Return [X, Y] of the center of cell containing provided text 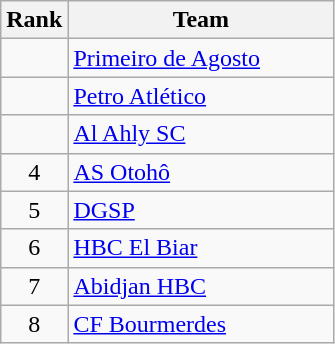
Abidjan HBC [201, 286]
DGSP [201, 210]
Al Ahly SC [201, 134]
Primeiro de Agosto [201, 58]
CF Bourmerdes [201, 324]
8 [34, 324]
Petro Atlético [201, 96]
5 [34, 210]
Team [201, 20]
7 [34, 286]
HBC El Biar [201, 248]
6 [34, 248]
Rank [34, 20]
AS Otohô [201, 172]
4 [34, 172]
